Identify which cell holds the provided text, then report its (X, Y) central coordinate. 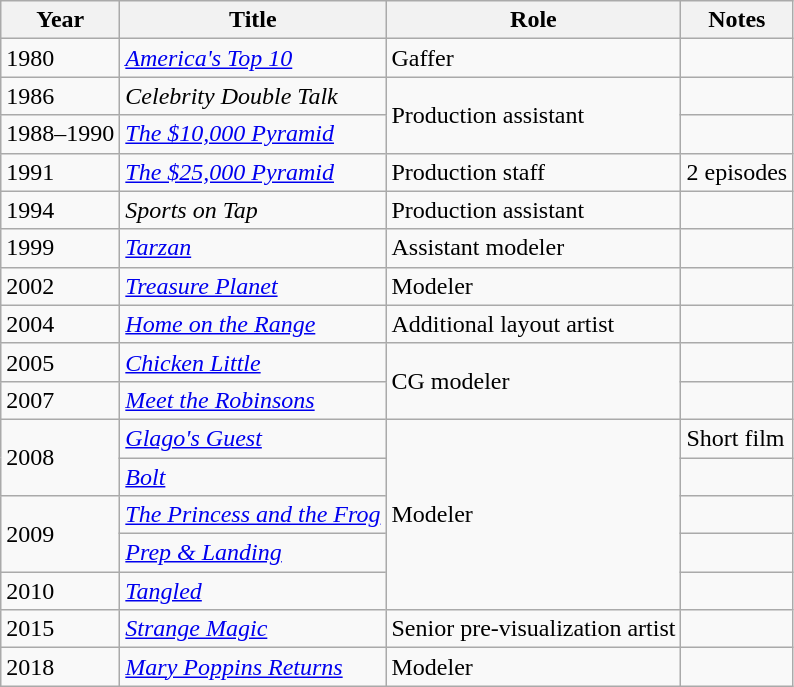
Strange Magic (253, 629)
The Princess and the Frog (253, 515)
Notes (737, 20)
Treasure Planet (253, 286)
1986 (60, 96)
Year (60, 20)
2008 (60, 457)
2002 (60, 286)
Mary Poppins Returns (253, 667)
Senior pre-visualization artist (534, 629)
Additional layout artist (534, 324)
2015 (60, 629)
2007 (60, 400)
2004 (60, 324)
Glago's Guest (253, 438)
Chicken Little (253, 362)
2009 (60, 534)
The $25,000 Pyramid (253, 172)
2010 (60, 591)
The $10,000 Pyramid (253, 134)
2 episodes (737, 172)
Role (534, 20)
2005 (60, 362)
Meet the Robinsons (253, 400)
Sports on Tap (253, 210)
1988–1990 (60, 134)
CG modeler (534, 381)
1991 (60, 172)
Bolt (253, 477)
Short film (737, 438)
Home on the Range (253, 324)
1980 (60, 58)
Title (253, 20)
Assistant modeler (534, 248)
Tarzan (253, 248)
1994 (60, 210)
Celebrity Double Talk (253, 96)
Prep & Landing (253, 553)
Gaffer (534, 58)
2018 (60, 667)
1999 (60, 248)
Production staff (534, 172)
America's Top 10 (253, 58)
Tangled (253, 591)
